Return the (X, Y) coordinate for the center point of the cell that contains the specified text.  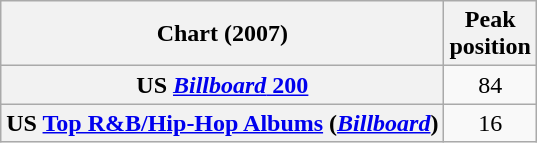
Chart (2007) (222, 34)
US Billboard 200 (222, 85)
84 (490, 85)
16 (490, 123)
Peak position (490, 34)
US Top R&B/Hip-Hop Albums (Billboard) (222, 123)
